For the text-containing cell, return its midpoint in (X, Y) coordinate format. 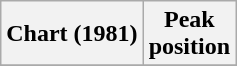
Peakposition (189, 34)
Chart (1981) (72, 34)
